For the text-containing cell, return its midpoint in (X, Y) coordinate format. 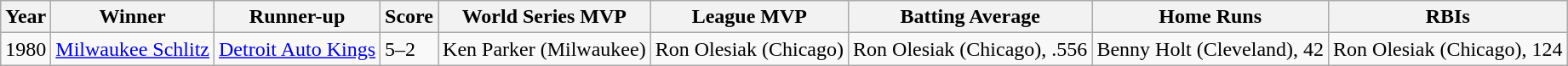
League MVP (749, 17)
Runner-up (298, 17)
Milwaukee Schlitz (133, 49)
Batting Average (970, 17)
World Series MVP (545, 17)
Home Runs (1210, 17)
Score (409, 17)
1980 (26, 49)
Ron Olesiak (Chicago) (749, 49)
Detroit Auto Kings (298, 49)
Benny Holt (Cleveland), 42 (1210, 49)
Ron Olesiak (Chicago), 124 (1448, 49)
Ron Olesiak (Chicago), .556 (970, 49)
RBIs (1448, 17)
Ken Parker (Milwaukee) (545, 49)
5–2 (409, 49)
Winner (133, 17)
Year (26, 17)
